Determine the [X, Y] coordinate at the center of the cell enclosing the given text.  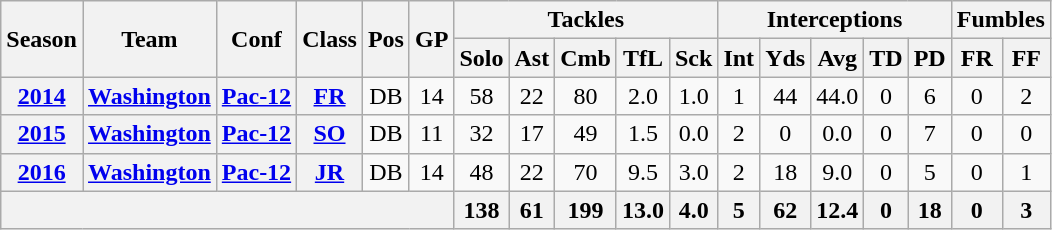
80 [586, 96]
3 [1026, 210]
Fumbles [1000, 20]
Team [149, 39]
48 [482, 172]
PD [930, 58]
13.0 [642, 210]
Solo [482, 58]
7 [930, 134]
Pos [386, 39]
Sck [693, 58]
2014 [42, 96]
199 [586, 210]
Yds [786, 58]
1.5 [642, 134]
Conf [256, 39]
17 [532, 134]
Season [42, 39]
Int [739, 58]
TfL [642, 58]
Interceptions [834, 20]
JR [330, 172]
Cmb [586, 58]
FF [1026, 58]
32 [482, 134]
44.0 [838, 96]
2.0 [642, 96]
Tackles [586, 20]
Class [330, 39]
11 [431, 134]
58 [482, 96]
Avg [838, 58]
70 [586, 172]
Ast [532, 58]
2016 [42, 172]
44 [786, 96]
3.0 [693, 172]
9.5 [642, 172]
2015 [42, 134]
9.0 [838, 172]
TD [886, 58]
61 [532, 210]
1.0 [693, 96]
12.4 [838, 210]
4.0 [693, 210]
6 [930, 96]
GP [431, 39]
62 [786, 210]
SO [330, 134]
49 [586, 134]
138 [482, 210]
